Pinpoint the cell where the given text exists, returning its (x, y) midpoint coordinate. 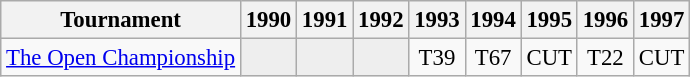
Tournament (121, 20)
The Open Championship (121, 58)
1991 (325, 20)
1993 (437, 20)
1995 (549, 20)
T39 (437, 58)
T22 (605, 58)
1994 (493, 20)
1990 (268, 20)
T67 (493, 58)
1992 (381, 20)
1996 (605, 20)
1997 (661, 20)
